Return (x, y) of the center of cell containing provided text 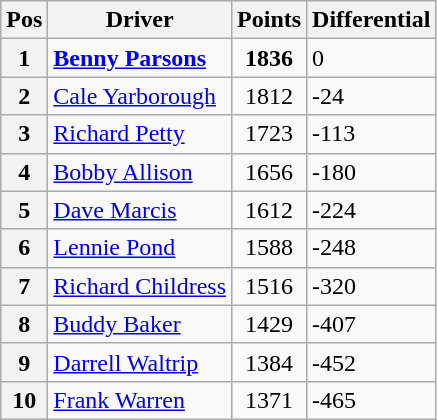
Buddy Baker (140, 324)
-248 (372, 248)
1836 (270, 58)
Richard Petty (140, 134)
Pos (24, 20)
Dave Marcis (140, 210)
-465 (372, 400)
-224 (372, 210)
1588 (270, 248)
-24 (372, 96)
Darrell Waltrip (140, 362)
Cale Yarborough (140, 96)
4 (24, 172)
3 (24, 134)
1723 (270, 134)
6 (24, 248)
-407 (372, 324)
1612 (270, 210)
Richard Childress (140, 286)
Bobby Allison (140, 172)
Points (270, 20)
2 (24, 96)
-180 (372, 172)
1384 (270, 362)
1371 (270, 400)
Differential (372, 20)
1656 (270, 172)
-113 (372, 134)
Driver (140, 20)
Benny Parsons (140, 58)
10 (24, 400)
9 (24, 362)
Frank Warren (140, 400)
-452 (372, 362)
1812 (270, 96)
0 (372, 58)
-320 (372, 286)
5 (24, 210)
7 (24, 286)
1 (24, 58)
1429 (270, 324)
1516 (270, 286)
8 (24, 324)
Lennie Pond (140, 248)
